Return the (X, Y) coordinate for the center point of the cell that contains the specified text.  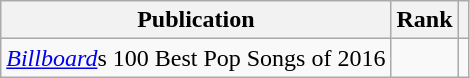
Rank (424, 20)
Publication (196, 20)
Billboards 100 Best Pop Songs of 2016 (196, 58)
